Return [X, Y] of the center of cell containing provided text 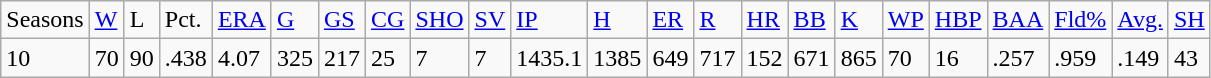
Seasons [45, 20]
BB [812, 20]
.959 [1080, 58]
SH [1189, 20]
Avg. [1140, 20]
10 [45, 58]
BAA [1018, 20]
ER [670, 20]
WP [906, 20]
GS [342, 20]
HBP [958, 20]
717 [718, 58]
1385 [618, 58]
25 [388, 58]
IP [550, 20]
4.07 [242, 58]
K [858, 20]
649 [670, 58]
CG [388, 20]
ERA [242, 20]
G [294, 20]
L [142, 20]
43 [1189, 58]
865 [858, 58]
SHO [440, 20]
W [106, 20]
217 [342, 58]
90 [142, 58]
Pct. [186, 20]
HR [764, 20]
Fld% [1080, 20]
16 [958, 58]
.438 [186, 58]
152 [764, 58]
1435.1 [550, 58]
.149 [1140, 58]
H [618, 20]
R [718, 20]
SV [490, 20]
325 [294, 58]
671 [812, 58]
.257 [1018, 58]
